Determine the [x, y] coordinate at the center of the cell enclosing the given text.  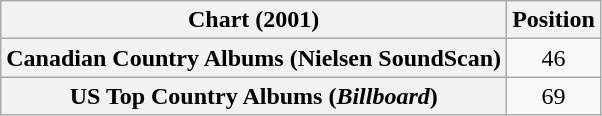
69 [554, 96]
46 [554, 58]
Canadian Country Albums (Nielsen SoundScan) [254, 58]
Position [554, 20]
US Top Country Albums (Billboard) [254, 96]
Chart (2001) [254, 20]
